Output the (x, y) coordinate of the center of the cell containing the given text.  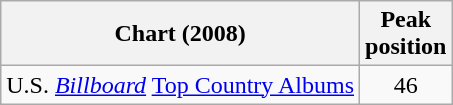
46 (406, 85)
Peakposition (406, 34)
U.S. Billboard Top Country Albums (180, 85)
Chart (2008) (180, 34)
